Return (X, Y) of the center of cell containing provided text 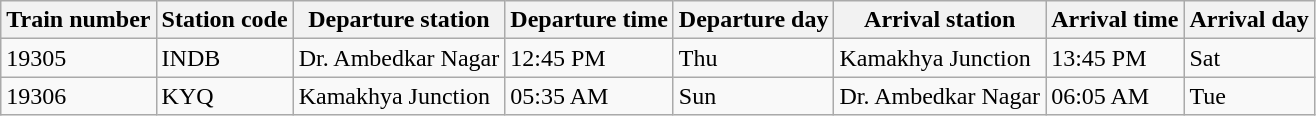
Thu (754, 58)
Departure time (590, 20)
Station code (224, 20)
05:35 AM (590, 96)
INDB (224, 58)
Train number (78, 20)
Departure day (754, 20)
19306 (78, 96)
13:45 PM (1115, 58)
Departure station (399, 20)
Arrival station (940, 20)
12:45 PM (590, 58)
Sun (754, 96)
19305 (78, 58)
Arrival time (1115, 20)
Sat (1249, 58)
06:05 AM (1115, 96)
Arrival day (1249, 20)
Tue (1249, 96)
KYQ (224, 96)
